Return [x, y] of the center of cell containing provided text 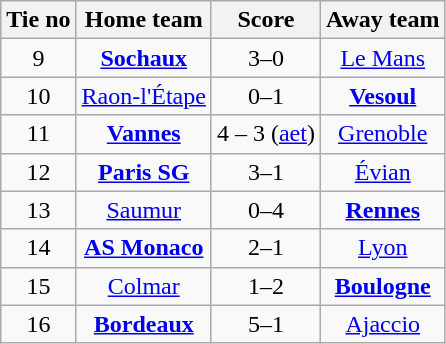
9 [38, 58]
Vannes [144, 134]
13 [38, 210]
Tie no [38, 20]
Boulogne [382, 286]
Sochaux [144, 58]
AS Monaco [144, 248]
Rennes [382, 210]
0–1 [266, 96]
Vesoul [382, 96]
10 [38, 96]
2–1 [266, 248]
Raon-l'Étape [144, 96]
15 [38, 286]
Colmar [144, 286]
4 – 3 (aet) [266, 134]
Évian [382, 172]
12 [38, 172]
14 [38, 248]
Lyon [382, 248]
5–1 [266, 324]
Bordeaux [144, 324]
Le Mans [382, 58]
Paris SG [144, 172]
16 [38, 324]
Score [266, 20]
Away team [382, 20]
Grenoble [382, 134]
Home team [144, 20]
3–0 [266, 58]
1–2 [266, 286]
Saumur [144, 210]
11 [38, 134]
0–4 [266, 210]
Ajaccio [382, 324]
3–1 [266, 172]
